Detect which cell encompasses the target text, then output its (x, y) center coordinate. 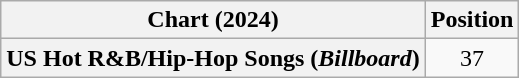
37 (472, 58)
Chart (2024) (213, 20)
US Hot R&B/Hip-Hop Songs (Billboard) (213, 58)
Position (472, 20)
